Scan for the cell matching the given text and deliver its [x, y] coordinate at center. 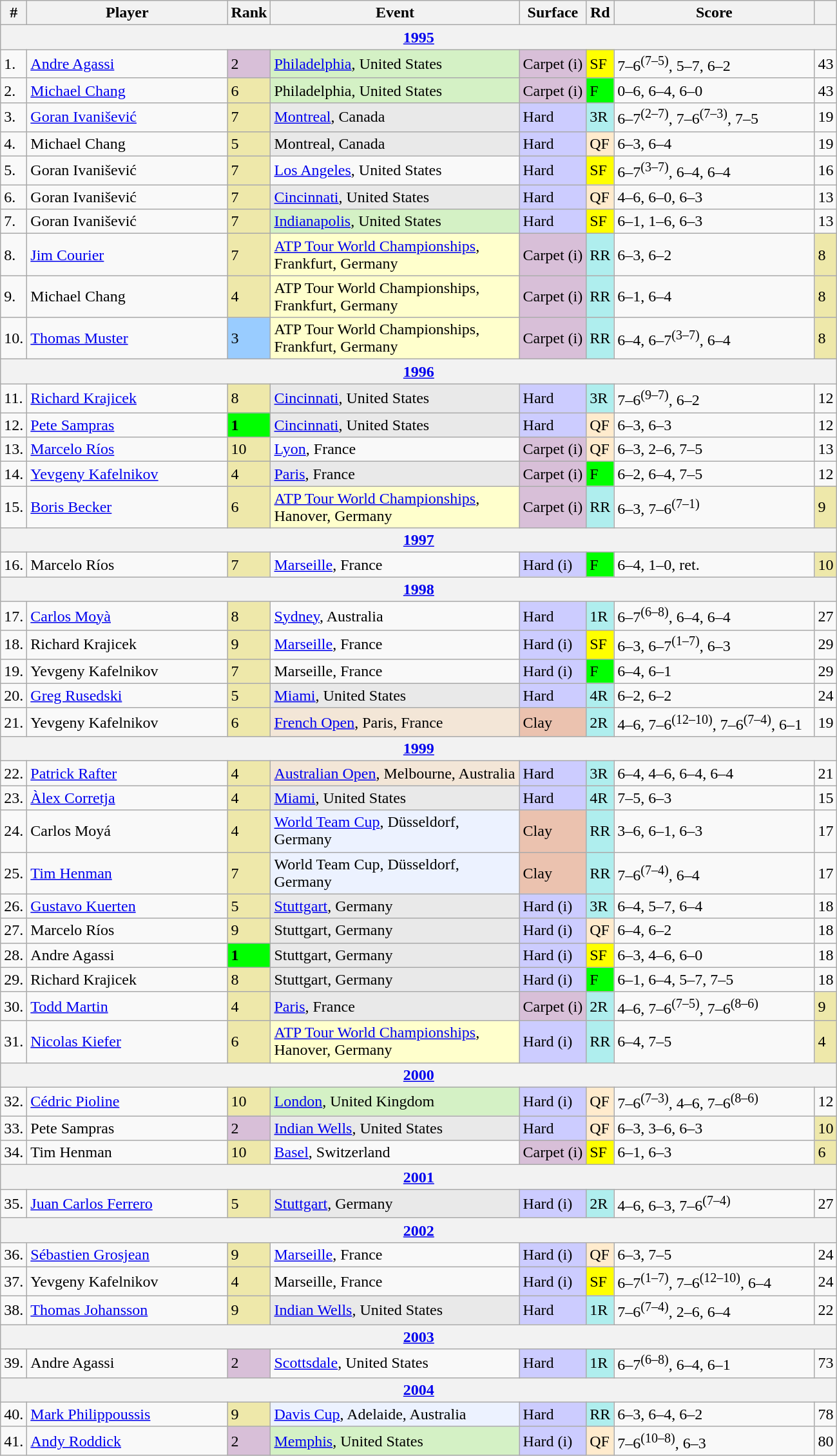
35. [14, 1204]
2002 [419, 1230]
3–6, 6–1, 6–3 [714, 831]
Memphis, United States [395, 1441]
2. [14, 90]
Sydney, Australia [395, 616]
22 [826, 1310]
7. [14, 222]
Carlos Moyá [128, 831]
Àlex Corretja [128, 798]
Event [395, 13]
6–7(3–7), 6–4, 6–4 [714, 170]
Jim Courier [128, 255]
Los Angeles, United States [395, 170]
31. [14, 1042]
73 [826, 1364]
Nicolas Kiefer [128, 1042]
# [14, 13]
Player [128, 13]
27. [14, 931]
6. [14, 197]
17. [14, 616]
16. [14, 565]
6–4, 4–6, 6–4, 6–4 [714, 773]
3 [249, 339]
39. [14, 1364]
6–7(1–7), 7–6(12–10), 6–4 [714, 1281]
Andy Roddick [128, 1441]
3. [14, 117]
78 [826, 1414]
38. [14, 1310]
Score [714, 13]
6–2, 6–4, 7–5 [714, 474]
32. [14, 1101]
6–3, 2–6, 7–5 [714, 449]
13. [14, 449]
2003 [419, 1337]
16 [826, 170]
80 [826, 1441]
2004 [419, 1390]
1. [14, 64]
4–6, 7–6(12–10), 7–6(7–4), 6–1 [714, 723]
6–1, 6–4, 5–7, 7–5 [714, 979]
19. [14, 671]
Davis Cup, Adelaide, Australia [395, 1414]
Sébastien Grosjean [128, 1254]
Surface [553, 13]
6–3, 7–6(7–1) [714, 507]
Thomas Johansson [128, 1310]
15. [14, 507]
25. [14, 873]
Rank [249, 13]
6–7(2–7), 7–6(7–3), 7–5 [714, 117]
29. [14, 979]
Lyon, France [395, 449]
1995 [419, 37]
7–6(7–4), 6–4 [714, 873]
Juan Carlos Ferrero [128, 1204]
1996 [419, 372]
Patrick Rafter [128, 773]
4. [14, 144]
Thomas Muster [128, 339]
7–5, 6–3 [714, 798]
10. [14, 339]
11. [14, 398]
24. [14, 831]
7–6(10–8), 6–3 [714, 1441]
Greg Rusedski [128, 695]
Mark Philippoussis [128, 1414]
8. [14, 255]
4–6, 6–3, 7–6(7–4) [714, 1204]
Rd [601, 13]
6–3, 6–7(1–7), 6–3 [714, 645]
7–6(7–3), 4–6, 7–6(8–6) [714, 1101]
6–3, 3–6, 6–3 [714, 1128]
6–2, 6–2 [714, 695]
28. [14, 955]
6–3, 4–6, 6–0 [714, 955]
Australian Open, Melbourne, Australia [395, 773]
20. [14, 695]
6–1, 6–4 [714, 296]
22. [14, 773]
2001 [419, 1177]
15 [826, 798]
French Open, Paris, France [395, 723]
33. [14, 1128]
1997 [419, 540]
26. [14, 906]
Basel, Switzerland [395, 1153]
21. [14, 723]
14. [14, 474]
2000 [419, 1075]
9. [14, 296]
Indianapolis, United States [395, 222]
1999 [419, 749]
Todd Martin [128, 1006]
7–6(7–4), 2–6, 6–4 [714, 1310]
6–3, 6–4 [714, 144]
30. [14, 1006]
6–1, 1–6, 6–3 [714, 222]
1998 [419, 589]
34. [14, 1153]
6–3, 6–4, 6–2 [714, 1414]
4–6, 7–6(7–5), 7–6(8–6) [714, 1006]
23. [14, 798]
6–4, 6–1 [714, 671]
7–6(9–7), 6–2 [714, 398]
6–1, 6–3 [714, 1153]
21 [826, 773]
6–7(6–8), 6–4, 6–1 [714, 1364]
6–3, 7–5 [714, 1254]
6–4, 1–0, ret. [714, 565]
18. [14, 645]
37. [14, 1281]
Gustavo Kuerten [128, 906]
Scottsdale, United States [395, 1364]
6–4, 5–7, 6–4 [714, 906]
6–3, 6–3 [714, 425]
Carlos Moyà [128, 616]
6–7(6–8), 6–4, 6–4 [714, 616]
6–4, 6–2 [714, 931]
36. [14, 1254]
Boris Becker [128, 507]
4–6, 6–0, 6–3 [714, 197]
Cédric Pioline [128, 1101]
41. [14, 1441]
5. [14, 170]
7–6(7–5), 5–7, 6–2 [714, 64]
6–4, 7–5 [714, 1042]
6–3, 6–2 [714, 255]
40. [14, 1414]
12. [14, 425]
6–4, 6–7(3–7), 6–4 [714, 339]
London, United Kingdom [395, 1101]
0–6, 6–4, 6–0 [714, 90]
